Capture the cell that displays the provided text and extract its [x, y] central coordinate. 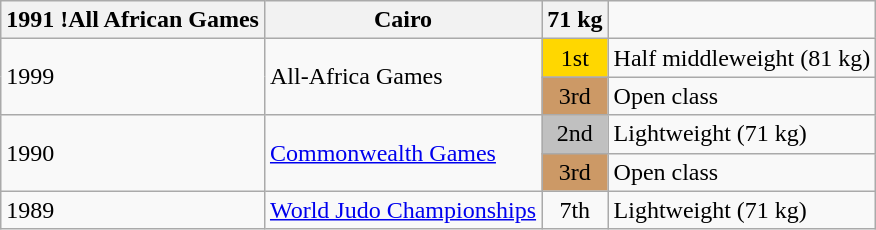
1989 [133, 210]
World Judo Championships [402, 210]
1st [575, 58]
All-Africa Games [402, 77]
Commonwealth Games [402, 153]
2nd [575, 134]
Cairo [402, 20]
1999 [133, 77]
1990 [133, 153]
7th [575, 210]
Half middleweight (81 kg) [742, 58]
71 kg [575, 20]
1991 !All African Games [133, 20]
